Return [x, y] of the center of cell containing provided text 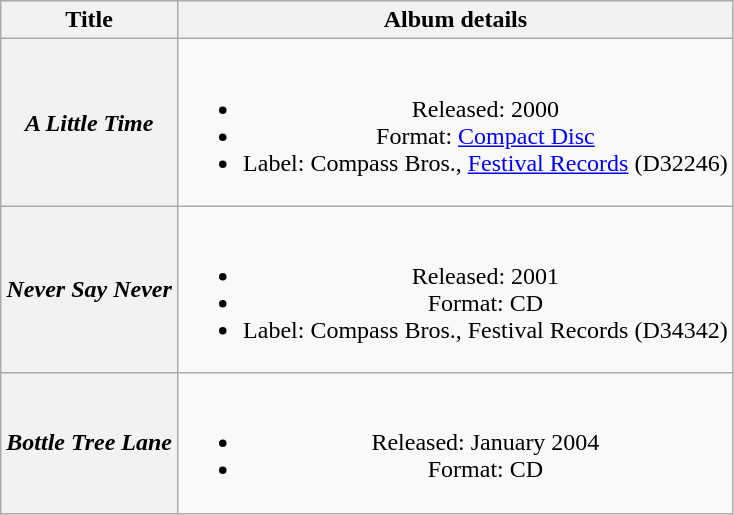
Never Say Never [90, 290]
Title [90, 20]
Bottle Tree Lane [90, 443]
Released: 2000Format: Compact DiscLabel: Compass Bros., Festival Records (D32246) [456, 122]
Released: January 2004Format: CD [456, 443]
Album details [456, 20]
A Little Time [90, 122]
Released: 2001Format: CDLabel: Compass Bros., Festival Records (D34342) [456, 290]
